Detect which cell encompasses the target text, then output its [X, Y] center coordinate. 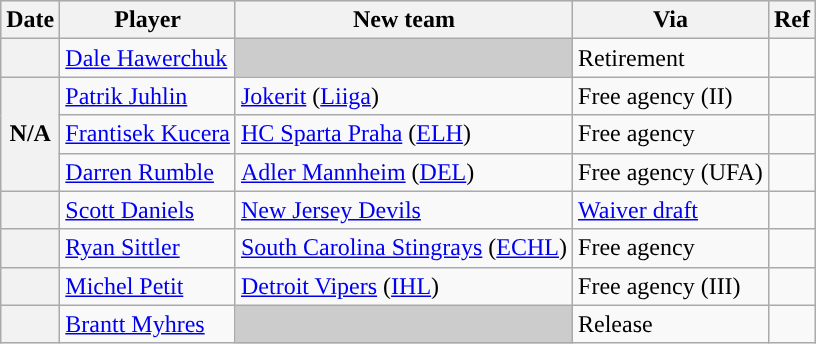
Via [671, 20]
Scott Daniels [148, 210]
Frantisek Kucera [148, 134]
Darren Rumble [148, 172]
Ryan Sittler [148, 248]
Jokerit (Liiga) [404, 96]
Dale Hawerchuk [148, 58]
Free agency (UFA) [671, 172]
Michel Petit [148, 286]
Ref [792, 20]
Waiver draft [671, 210]
Date [30, 20]
Adler Mannheim (DEL) [404, 172]
HC Sparta Praha (ELH) [404, 134]
South Carolina Stingrays (ECHL) [404, 248]
Retirement [671, 58]
New Jersey Devils [404, 210]
Brantt Myhres [148, 324]
N/A [30, 134]
Free agency (II) [671, 96]
Free agency (III) [671, 286]
Player [148, 20]
New team [404, 20]
Patrik Juhlin [148, 96]
Detroit Vipers (IHL) [404, 286]
Release [671, 324]
